Pinpoint the cell where the given text exists, returning its [X, Y] midpoint coordinate. 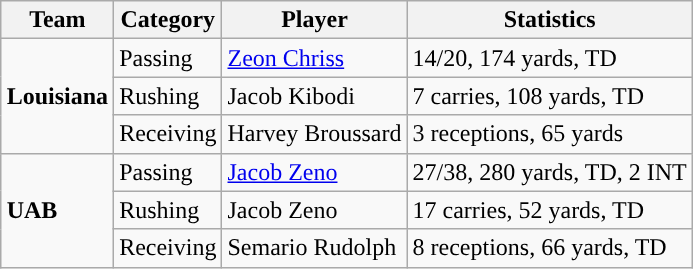
17 carries, 52 yards, TD [550, 210]
14/20, 174 yards, TD [550, 58]
Zeon Chriss [314, 58]
Jacob Kibodi [314, 96]
Category [168, 20]
UAB [57, 210]
27/38, 280 yards, TD, 2 INT [550, 172]
Statistics [550, 20]
8 receptions, 66 yards, TD [550, 248]
3 receptions, 65 yards [550, 134]
7 carries, 108 yards, TD [550, 96]
Harvey Broussard [314, 134]
Team [57, 20]
Louisiana [57, 96]
Player [314, 20]
Semario Rudolph [314, 248]
